Determine the (X, Y) coordinate at the center of the cell enclosing the given text.  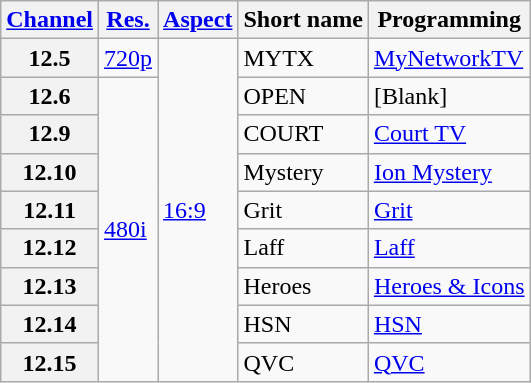
MYTX (303, 58)
12.11 (50, 210)
12.14 (50, 324)
Short name (303, 20)
Heroes (303, 286)
Channel (50, 20)
Res. (128, 20)
Aspect (198, 20)
12.9 (50, 134)
Heroes & Icons (449, 286)
MyNetworkTV (449, 58)
OPEN (303, 96)
Ion Mystery (449, 172)
Programming (449, 20)
12.15 (50, 362)
480i (128, 229)
COURT (303, 134)
12.12 (50, 248)
16:9 (198, 210)
12.10 (50, 172)
12.5 (50, 58)
[Blank] (449, 96)
Court TV (449, 134)
Mystery (303, 172)
720p (128, 58)
12.13 (50, 286)
12.6 (50, 96)
